Locate the cell with the specified text and output its [x, y] center coordinate. 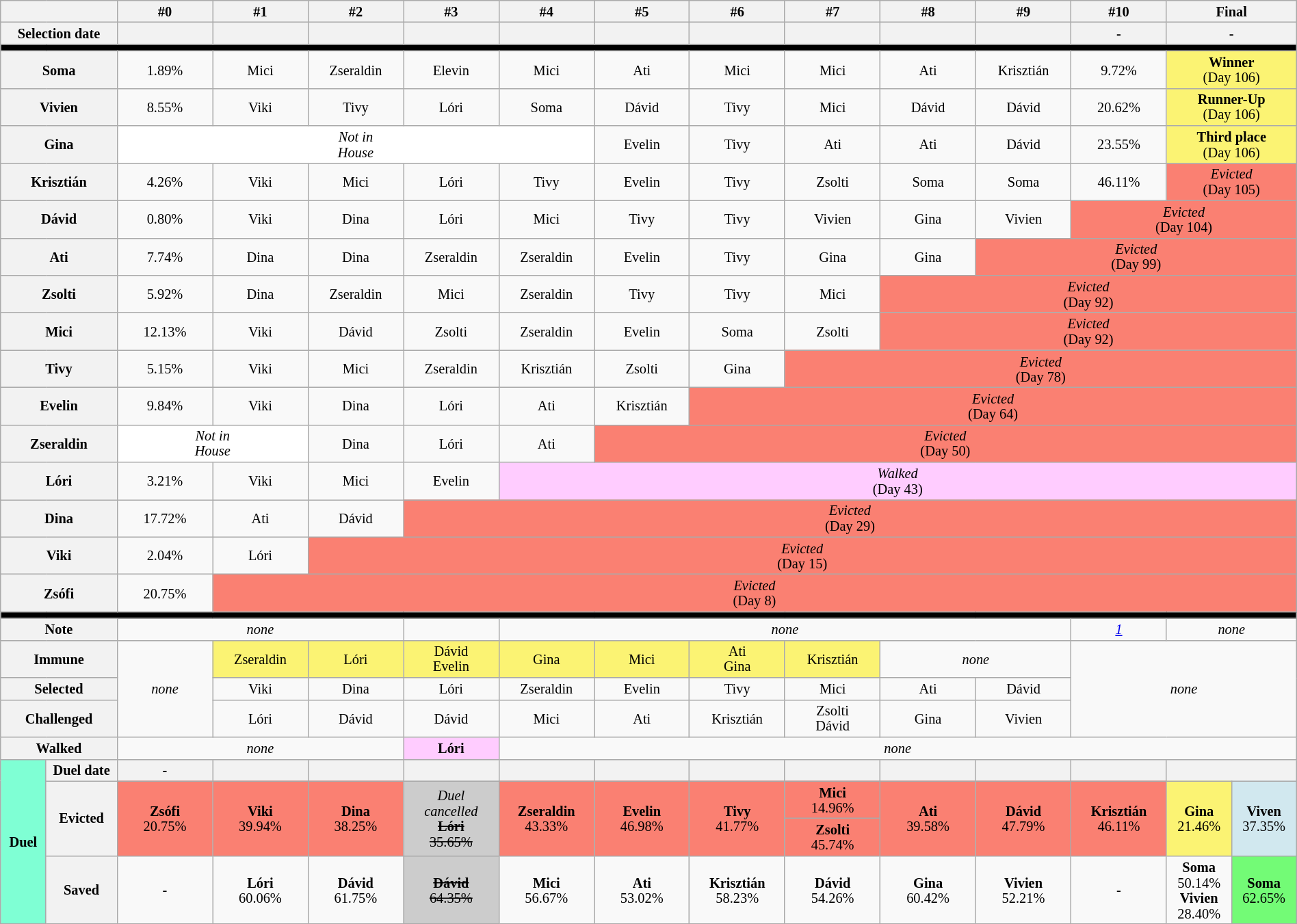
Saved [81, 890]
Evicted(Day 29) [850, 518]
Evicted(Day 64) [993, 406]
Duel date [81, 770]
1 [1119, 629]
9.84% [164, 406]
AtiGina [737, 659]
0.80% [164, 219]
Krisztián46.11% [1119, 818]
Lóri60.06% [260, 890]
Tivy 41.77% [737, 818]
12.13% [164, 331]
5.92% [164, 294]
Ati53.02% [642, 890]
Zsófi20.75% [164, 818]
Dávid54.26% [832, 890]
Zsófi [59, 594]
Note [59, 629]
5.15% [164, 369]
Dávid47.79% [1023, 818]
Walked(Day 43) [898, 481]
Evicted(Day 99) [1136, 257]
3.21% [164, 481]
ZsoltiDávid [832, 718]
9.72% [1119, 70]
17.72% [164, 518]
#8 [928, 11]
Viven37.35% [1264, 818]
1.89% [164, 70]
Krisztián58.23% [737, 890]
#6 [737, 11]
Walked [59, 748]
#0 [164, 11]
#7 [832, 11]
Elevin [451, 70]
Immune [59, 659]
Dávid61.75% [356, 890]
Final [1231, 11]
20.75% [164, 594]
Dina38.25% [356, 818]
Winner(Day 106) [1231, 70]
Selection date [59, 33]
Soma62.65% [1264, 890]
Dávid64.35% [451, 890]
Gina60.42% [928, 890]
Gina21.46% [1198, 818]
Zsolti 45.74% [832, 837]
Evicted [81, 818]
#4 [546, 11]
Viki39.94% [260, 818]
#9 [1023, 11]
Duel [23, 841]
Runner-Up(Day 106) [1231, 107]
Ati39.58% [928, 818]
DávidEvelin [451, 659]
23.55% [1119, 145]
#2 [356, 11]
Evicted(Day 15) [802, 555]
Evicted(Day 50) [945, 443]
Soma50.14%Vivien28.40% [1198, 890]
Mici56.67% [546, 890]
Evelin 46.98% [642, 818]
Challenged [59, 718]
4.26% [164, 182]
Evicted(Day 105) [1231, 182]
7.74% [164, 257]
#5 [642, 11]
DuelcancelledLóri35.65% [451, 818]
Third place(Day 106) [1231, 145]
Mici14.96% [832, 800]
Evicted(Day 104) [1183, 219]
#10 [1119, 11]
20.62% [1119, 107]
Vivien52.21% [1023, 890]
2.04% [164, 555]
46.11% [1119, 182]
Zseraldin 43.33% [546, 818]
Selected [59, 689]
#3 [451, 11]
#1 [260, 11]
8.55% [164, 107]
Evicted(Day 8) [755, 594]
Evicted(Day 78) [1040, 369]
